Detect which cell encompasses the target text, then output its [X, Y] center coordinate. 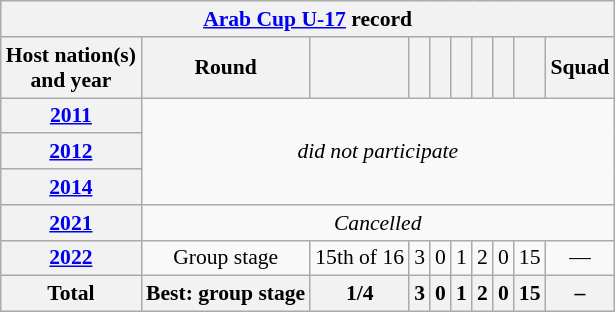
– [580, 294]
2022 [71, 258]
Round [226, 68]
2012 [71, 152]
2011 [71, 116]
— [580, 258]
2014 [71, 187]
Cancelled [378, 223]
Arab Cup U-17 record [308, 19]
did not participate [378, 152]
2021 [71, 223]
Best: group stage [226, 294]
Host nation(s)and year [71, 68]
Total [71, 294]
15th of 16 [360, 258]
Squad [580, 68]
1/4 [360, 294]
Group stage [226, 258]
